Extract the [X, Y] coordinate from the center of the cell holding the provided text.  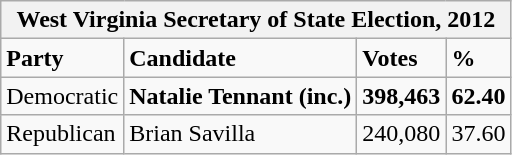
Votes [402, 58]
West Virginia Secretary of State Election, 2012 [256, 20]
37.60 [478, 134]
240,080 [402, 134]
Brian Savilla [240, 134]
Natalie Tennant (inc.) [240, 96]
398,463 [402, 96]
Democratic [62, 96]
Party [62, 58]
Republican [62, 134]
62.40 [478, 96]
% [478, 58]
Candidate [240, 58]
